Output the [x, y] coordinate of the center of the cell containing the given text.  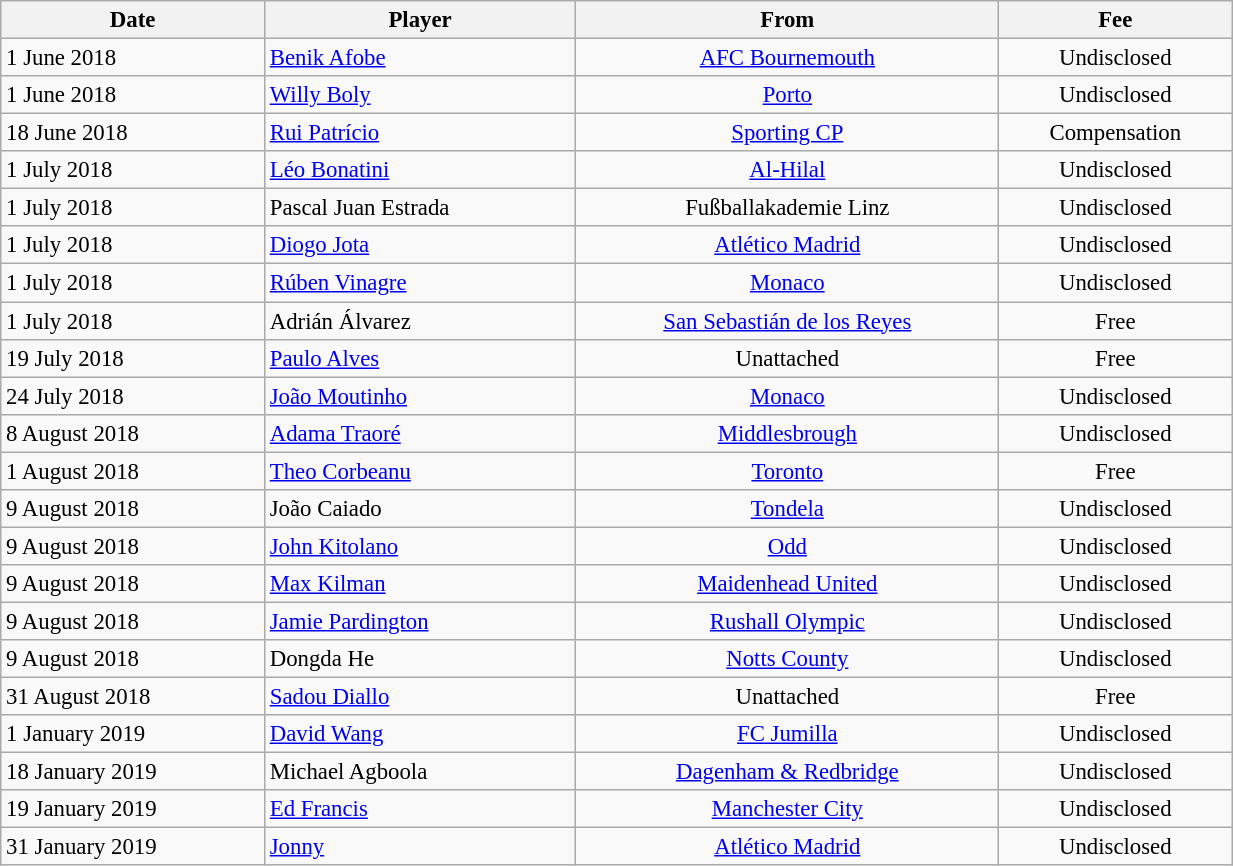
Notts County [788, 659]
Date [133, 20]
Maidenhead United [788, 584]
1 January 2019 [133, 734]
AFC Bournemouth [788, 58]
Ed Francis [420, 809]
Sadou Diallo [420, 697]
Paulo Alves [420, 358]
San Sebastián de los Reyes [788, 321]
18 January 2019 [133, 772]
Fußballakademie Linz [788, 208]
Tondela [788, 509]
Diogo Jota [420, 245]
Toronto [788, 471]
João Caiado [420, 509]
Manchester City [788, 809]
Odd [788, 546]
Rúben Vinagre [420, 283]
18 June 2018 [133, 133]
1 August 2018 [133, 471]
Rushall Olympic [788, 621]
Pascal Juan Estrada [420, 208]
Sporting CP [788, 133]
Léo Bonatini [420, 170]
Fee [1116, 20]
Benik Afobe [420, 58]
31 August 2018 [133, 697]
From [788, 20]
Dagenham & Redbridge [788, 772]
David Wang [420, 734]
Porto [788, 95]
19 July 2018 [133, 358]
Dongda He [420, 659]
Michael Agboola [420, 772]
Player [420, 20]
Max Kilman [420, 584]
31 January 2019 [133, 847]
Adama Traoré [420, 433]
Middlesbrough [788, 433]
8 August 2018 [133, 433]
Compensation [1116, 133]
Jamie Pardington [420, 621]
Adrián Álvarez [420, 321]
John Kitolano [420, 546]
19 January 2019 [133, 809]
Theo Corbeanu [420, 471]
Jonny [420, 847]
Willy Boly [420, 95]
FC Jumilla [788, 734]
Al-Hilal [788, 170]
João Moutinho [420, 396]
24 July 2018 [133, 396]
Rui Patrício [420, 133]
